Return the [x, y] coordinate for the center point of the cell that contains the specified text.  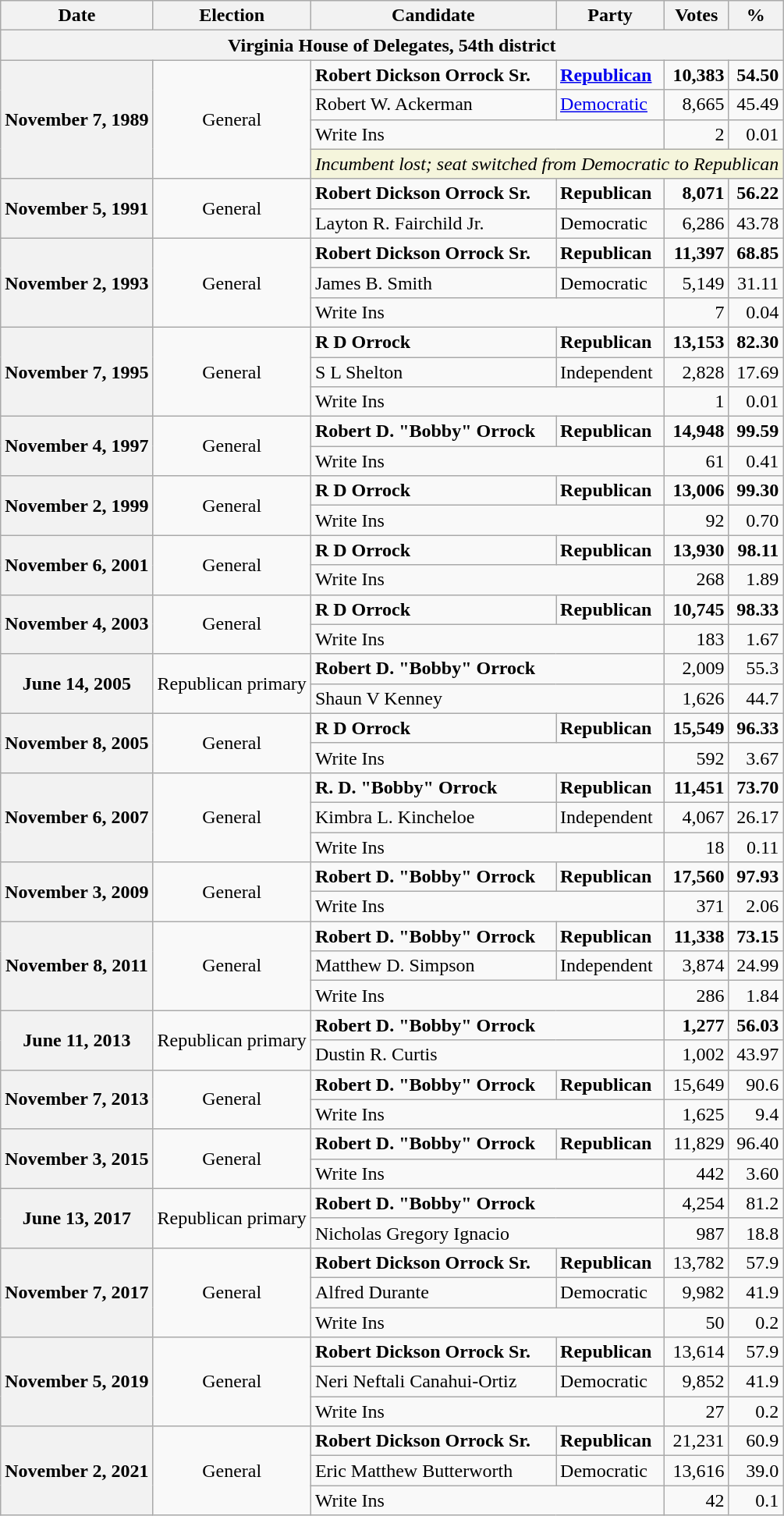
Shaun V Kenney [487, 698]
92 [696, 520]
Eric Matthew Butterworth [433, 1471]
50 [696, 1323]
% [756, 16]
14,948 [696, 431]
13,616 [696, 1471]
24.99 [756, 966]
73.70 [756, 787]
0.41 [756, 461]
0.11 [756, 847]
13,782 [696, 1262]
2 [696, 134]
Matthew D. Simpson [433, 966]
0.04 [756, 312]
Layton R. Fairchild Jr. [433, 223]
442 [696, 1173]
R. D. "Bobby" Orrock [433, 787]
8,071 [696, 193]
June 14, 2005 [76, 683]
November 5, 2019 [76, 1382]
6,286 [696, 223]
13,153 [696, 342]
Candidate [433, 16]
56.22 [756, 193]
1,002 [696, 1055]
7 [696, 312]
61 [696, 461]
James B. Smith [433, 282]
11,451 [696, 787]
1,626 [696, 698]
1.84 [756, 996]
4,067 [696, 817]
Virginia House of Delegates, 54th district [392, 45]
November 7, 1989 [76, 119]
2.06 [756, 907]
November 4, 2003 [76, 624]
13,930 [696, 550]
November 2, 1993 [76, 282]
9,982 [696, 1292]
1,625 [696, 1114]
Incumbent lost; seat switched from Democratic to Republican [546, 164]
11,338 [696, 936]
Kimbra L. Kincheloe [433, 817]
0.70 [756, 520]
Nicholas Gregory Ignacio [487, 1233]
17.69 [756, 372]
26.17 [756, 817]
371 [696, 907]
November 7, 1995 [76, 371]
November 7, 2013 [76, 1099]
Neri Neftali Canahui-Ortiz [433, 1382]
5,149 [696, 282]
55.3 [756, 669]
43.97 [756, 1055]
Election [232, 16]
June 13, 2017 [76, 1218]
98.33 [756, 609]
18 [696, 847]
0.1 [756, 1500]
9.4 [756, 1114]
3.60 [756, 1173]
592 [696, 758]
73.15 [756, 936]
9,852 [696, 1382]
42 [696, 1500]
11,829 [696, 1144]
10,383 [696, 75]
Dustin R. Curtis [487, 1055]
Party [610, 16]
10,745 [696, 609]
268 [696, 580]
November 3, 2009 [76, 892]
82.30 [756, 342]
Date [76, 16]
90.6 [756, 1085]
43.78 [756, 223]
97.93 [756, 877]
November 7, 2017 [76, 1292]
17,560 [696, 877]
4,254 [696, 1203]
27 [696, 1411]
15,549 [696, 728]
November 2, 2021 [76, 1471]
183 [696, 639]
286 [696, 996]
1.67 [756, 639]
Votes [696, 16]
1 [696, 402]
November 5, 1991 [76, 208]
June 11, 2013 [76, 1040]
November 4, 1997 [76, 446]
11,397 [696, 253]
81.2 [756, 1203]
November 6, 2007 [76, 817]
November 8, 2011 [76, 966]
1.89 [756, 580]
November 6, 2001 [76, 565]
39.0 [756, 1471]
96.33 [756, 728]
54.50 [756, 75]
99.59 [756, 431]
13,006 [696, 491]
8,665 [696, 105]
96.40 [756, 1144]
987 [696, 1233]
13,614 [696, 1352]
68.85 [756, 253]
60.9 [756, 1441]
2,009 [696, 669]
November 8, 2005 [76, 743]
November 2, 1999 [76, 506]
3.67 [756, 758]
56.03 [756, 1025]
S L Shelton [433, 372]
21,231 [696, 1441]
Robert W. Ackerman [433, 105]
1,277 [696, 1025]
99.30 [756, 491]
98.11 [756, 550]
45.49 [756, 105]
18.8 [756, 1233]
Alfred Durante [433, 1292]
November 3, 2015 [76, 1159]
15,649 [696, 1085]
44.7 [756, 698]
2,828 [696, 372]
3,874 [696, 966]
31.11 [756, 282]
